Capture the cell that displays the provided text and extract its (x, y) central coordinate. 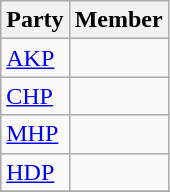
CHP (35, 96)
Party (35, 20)
AKP (35, 58)
Member (118, 20)
HDP (35, 172)
MHP (35, 134)
